Determine the [x, y] coordinate at the center of the cell enclosing the given text.  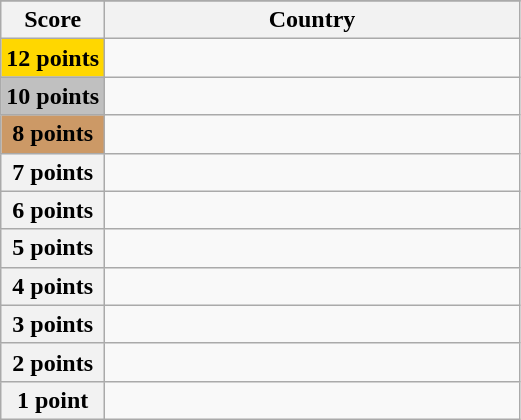
12 points [53, 58]
7 points [53, 172]
8 points [53, 134]
10 points [53, 96]
Score [53, 20]
2 points [53, 362]
4 points [53, 286]
Country [312, 20]
6 points [53, 210]
3 points [53, 324]
5 points [53, 248]
1 point [53, 400]
